Determine the [X, Y] coordinate at the center of the cell enclosing the given text.  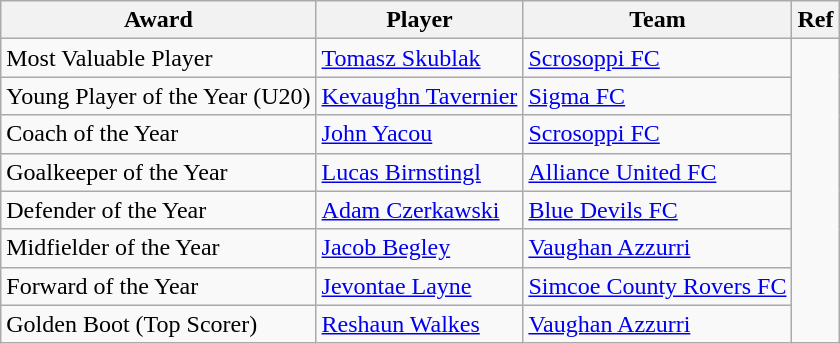
Most Valuable Player [158, 58]
Player [420, 20]
Midfielder of the Year [158, 248]
Team [658, 20]
Reshaun Walkes [420, 324]
John Yacou [420, 134]
Adam Czerkawski [420, 210]
Golden Boot (Top Scorer) [158, 324]
Ref [816, 20]
Alliance United FC [658, 172]
Blue Devils FC [658, 210]
Lucas Birnstingl [420, 172]
Jacob Begley [420, 248]
Award [158, 20]
Jevontae Layne [420, 286]
Young Player of the Year (U20) [158, 96]
Kevaughn Tavernier [420, 96]
Forward of the Year [158, 286]
Coach of the Year [158, 134]
Defender of the Year [158, 210]
Sigma FC [658, 96]
Tomasz Skublak [420, 58]
Simcoe County Rovers FC [658, 286]
Goalkeeper of the Year [158, 172]
